From the cell containing the given text, extract its center point as (X, Y) coordinate. 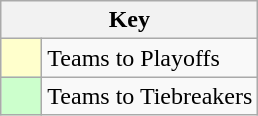
Teams to Playoffs (150, 58)
Teams to Tiebreakers (150, 96)
Key (130, 20)
